Determine the [x, y] coordinate at the center of the cell enclosing the given text.  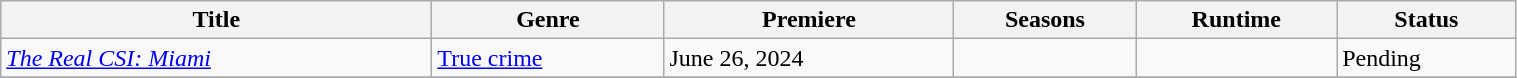
Pending [1426, 58]
Premiere [809, 20]
Seasons [1045, 20]
Status [1426, 20]
June 26, 2024 [809, 58]
Genre [548, 20]
The Real CSI: Miami [216, 58]
Title [216, 20]
True crime [548, 58]
Runtime [1236, 20]
